Locate the cell with the specified text and output its (x, y) center coordinate. 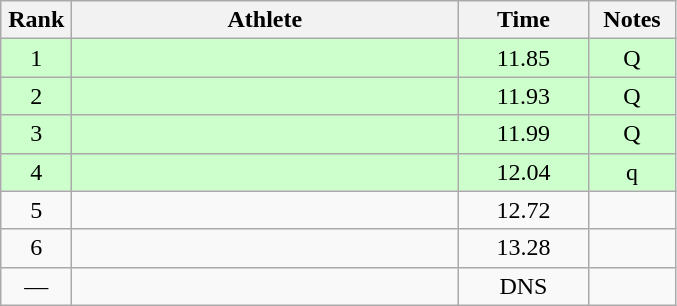
11.93 (524, 96)
Rank (36, 20)
3 (36, 134)
11.99 (524, 134)
— (36, 286)
12.04 (524, 172)
1 (36, 58)
2 (36, 96)
Athlete (265, 20)
DNS (524, 286)
11.85 (524, 58)
13.28 (524, 248)
6 (36, 248)
Notes (632, 20)
12.72 (524, 210)
Time (524, 20)
q (632, 172)
4 (36, 172)
5 (36, 210)
